Identify which cell holds the provided text, then report its (x, y) central coordinate. 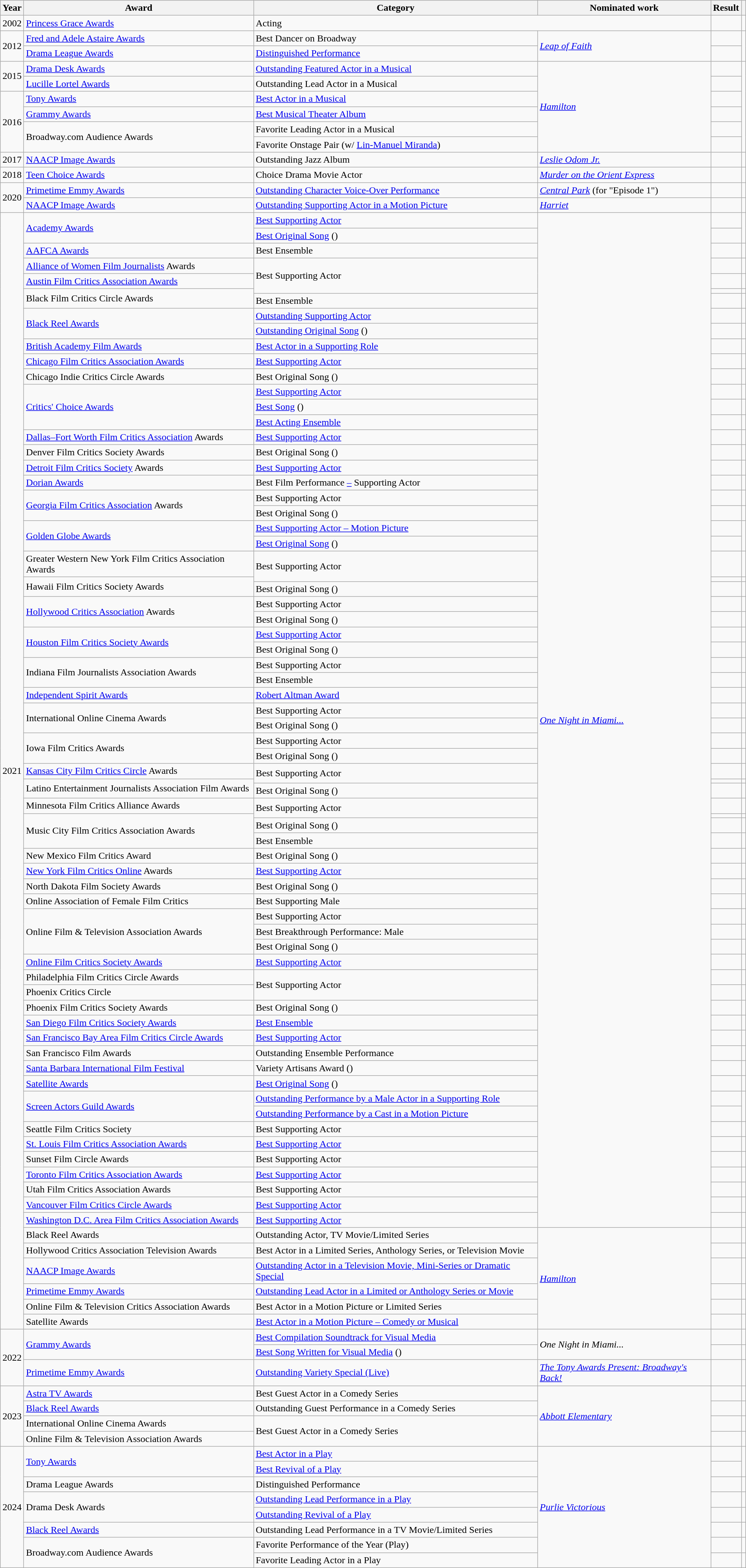
Favorite Performance of the Year (Play) (395, 1545)
Screen Actors Guild Awards (139, 1106)
Phoenix Critics Circle (139, 992)
Austin Film Critics Association Awards (139, 281)
Dallas–Fort Worth Film Critics Association Awards (139, 437)
Harriet (624, 205)
Outstanding Performance by a Cast in a Motion Picture (395, 1114)
2015 (12, 76)
Outstanding Revival of a Play (395, 1515)
Leslie Odom Jr. (624, 159)
Chicago Indie Critics Circle Awards (139, 376)
Outstanding Actor, TV Movie/Limited Series (395, 1235)
2024 (12, 1507)
2023 (12, 1416)
Best Actor in a Musical (395, 99)
Outstanding Jazz Album (395, 159)
Outstanding Supporting Actor (395, 316)
2022 (12, 1357)
Best Actor in a Motion Picture or Limited Series (395, 1306)
Dorian Awards (139, 483)
Toronto Film Critics Association Awards (139, 1175)
Outstanding Lead Performance in a TV Movie/Limited Series (395, 1530)
Washington D.C. Area Film Critics Association Awards (139, 1220)
Outstanding Featured Actor in a Musical (395, 69)
St. Louis Film Critics Association Awards (139, 1144)
Leap of Faith (624, 46)
Outstanding Performance by a Male Actor in a Supporting Role (395, 1098)
Variety Artisans Award () (395, 1068)
Outstanding Variety Special (Live) (395, 1372)
Greater Western New York Film Critics Association Awards (139, 564)
2012 (12, 46)
Murder on the Orient Express (624, 175)
Central Park (for "Episode 1") (624, 190)
Outstanding Supporting Actor in a Motion Picture (395, 205)
Best Compilation Soundtrack for Visual Media (395, 1337)
Online Film & Television Critics Association Awards (139, 1306)
San Francisco Bay Area Film Critics Circle Awards (139, 1038)
Indiana Film Journalists Association Awards (139, 672)
Abbott Elementary (624, 1416)
Nominated work (624, 8)
2016 (12, 122)
Best Supporting Male (395, 901)
New Mexico Film Critics Award (139, 856)
Best Musical Theater Album (395, 114)
Choice Drama Movie Actor (395, 175)
2017 (12, 159)
2002 (12, 23)
Black Film Critics Circle Awards (139, 298)
Outstanding Guest Performance in a Comedy Series (395, 1409)
Alliance of Women Film Journalists Awards (139, 266)
2018 (12, 175)
Robert Altman Award (395, 695)
Teen Choice Awards (139, 175)
2021 (12, 771)
Best Dancer on Broadway (395, 38)
Best Actor in a Play (395, 1454)
Outstanding Lead Actor in a Limited or Anthology Series or Movie (395, 1291)
Detroit Film Critics Society Awards (139, 468)
Music City Film Critics Association Awards (139, 831)
Purlie Victorious (624, 1507)
Utah Film Critics Association Awards (139, 1190)
Best Actor in a Motion Picture – Comedy or Musical (395, 1322)
Houston Film Critics Society Awards (139, 642)
Acting (482, 23)
Lucille Lortel Awards (139, 84)
AAFCA Awards (139, 251)
2020 (12, 198)
Best Song () (395, 407)
Best Actor in a Supporting Role (395, 346)
Hollywood Critics Association Awards (139, 612)
Best Film Performance – Supporting Actor (395, 483)
Category (395, 8)
Online Association of Female Film Critics (139, 901)
Phoenix Film Critics Society Awards (139, 1007)
Best Acting Ensemble (395, 422)
Award (139, 8)
Independent Spirit Awards (139, 695)
Hollywood Critics Association Television Awards (139, 1250)
Latino Entertainment Journalists Association Film Awards (139, 789)
Outstanding Character Voice-Over Performance (395, 190)
Fred and Adele Astaire Awards (139, 38)
Santa Barbara International Film Festival (139, 1068)
Outstanding Lead Performance in a Play (395, 1499)
Denver Film Critics Society Awards (139, 452)
Outstanding Ensemble Performance (395, 1053)
Year (12, 8)
Vancouver Film Critics Circle Awards (139, 1205)
San Francisco Film Awards (139, 1053)
Outstanding Lead Actor in a Musical (395, 84)
Seattle Film Critics Society (139, 1129)
Academy Awards (139, 228)
New York Film Critics Online Awards (139, 871)
Favorite Leading Actor in a Musical (395, 129)
Outstanding Original Song () (395, 331)
Best Breakthrough Performance: Male (395, 932)
Critics' Choice Awards (139, 407)
Princess Grace Awards (139, 23)
Kansas City Film Critics Circle Awards (139, 771)
San Diego Film Critics Society Awards (139, 1023)
North Dakota Film Society Awards (139, 886)
The Tony Awards Present: Broadway's Back! (624, 1372)
Online Film Critics Society Awards (139, 962)
Philadelphia Film Critics Circle Awards (139, 977)
Favorite Leading Actor in a Play (395, 1560)
Iowa Film Critics Awards (139, 748)
Result (726, 8)
British Academy Film Awards (139, 346)
Outstanding Actor in a Television Movie, Mini-Series or Dramatic Special (395, 1271)
Golden Globe Awards (139, 536)
Best Song Written for Visual Media () (395, 1352)
Georgia Film Critics Association Awards (139, 506)
Favorite Onstage Pair (w/ Lin-Manuel Miranda) (395, 144)
Sunset Film Circle Awards (139, 1159)
Best Revival of a Play (395, 1469)
Best Supporting Actor – Motion Picture (395, 528)
Chicago Film Critics Association Awards (139, 361)
Best Actor in a Limited Series, Anthology Series, or Television Movie (395, 1250)
Hawaii Film Critics Society Awards (139, 587)
Minnesota Film Critics Alliance Awards (139, 806)
Astra TV Awards (139, 1393)
